Detect which cell encompasses the target text, then output its [x, y] center coordinate. 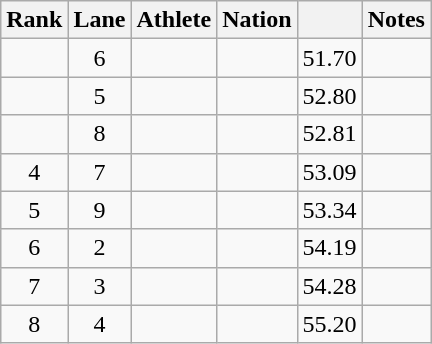
Notes [396, 20]
Lane [100, 20]
54.19 [330, 248]
54.28 [330, 286]
52.81 [330, 134]
Athlete [174, 20]
52.80 [330, 96]
51.70 [330, 58]
55.20 [330, 324]
3 [100, 286]
Nation [257, 20]
Rank [34, 20]
53.09 [330, 172]
53.34 [330, 210]
9 [100, 210]
2 [100, 248]
